Search for the cell housing the specified text and yield its (X, Y) center coordinate. 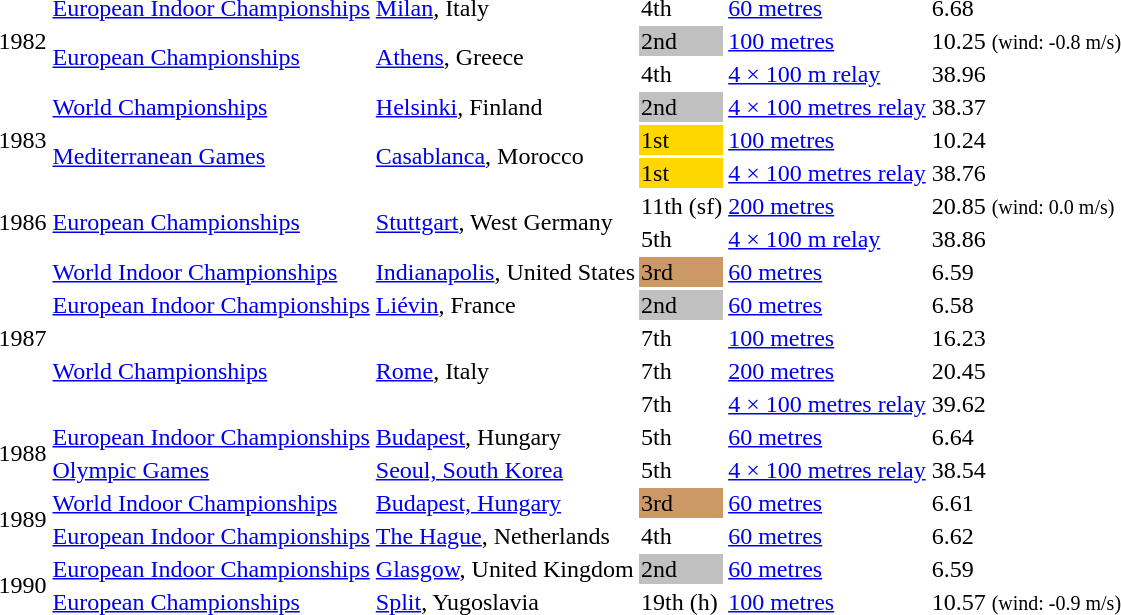
38.76 (958, 173)
Stuttgart, West Germany (505, 222)
Seoul, South Korea (505, 470)
Helsinki, Finland (505, 107)
38.86 (958, 239)
38.54 (958, 470)
Olympic Games (211, 470)
6.58 (958, 305)
10.24 (958, 140)
6.64 (958, 437)
20.85 (958, 206)
6.62 (958, 536)
Mediterranean Games (211, 156)
38.96 (958, 74)
38.37 (958, 107)
10.25 (958, 41)
Rome, Italy (505, 371)
6.61 (958, 503)
Athens, Greece (505, 58)
Liévin, France (505, 305)
Indianapolis, United States (505, 272)
Glasgow, United Kingdom (505, 569)
16.23 (958, 338)
The Hague, Netherlands (505, 536)
39.62 (958, 404)
11th (sf) (682, 206)
Casablanca, Morocco (505, 156)
20.45 (958, 371)
